Identify which cell holds the provided text, then report its [x, y] central coordinate. 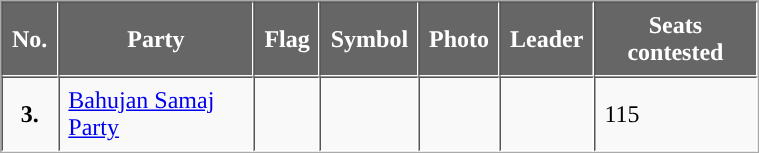
Photo [460, 40]
115 [676, 114]
Seats contested [676, 40]
Flag [287, 40]
No. [30, 40]
Party [156, 40]
Symbol [369, 40]
Bahujan Samaj Party [156, 114]
Leader [547, 40]
3. [30, 114]
